Capture the cell that displays the provided text and extract its [X, Y] central coordinate. 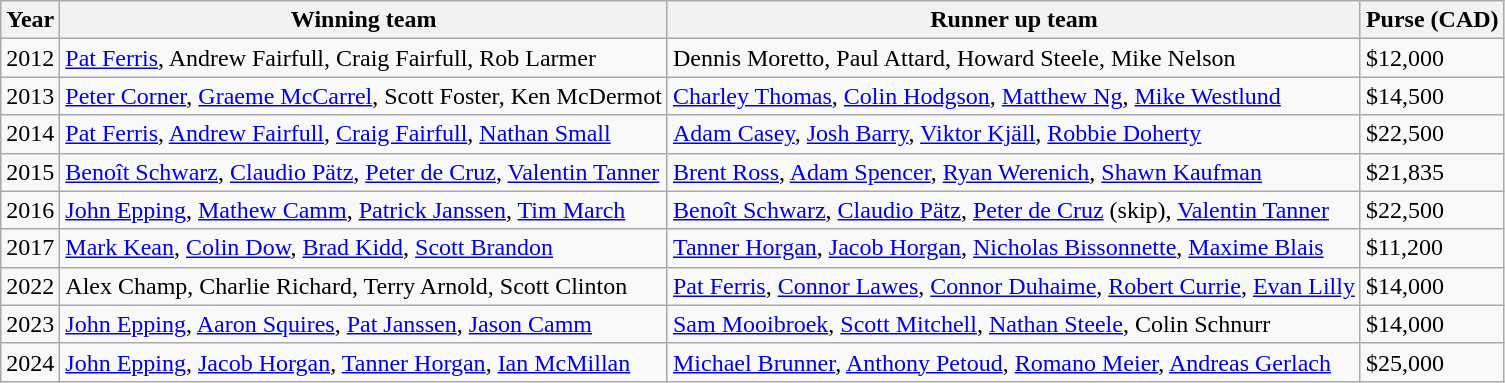
2016 [30, 210]
$11,200 [1432, 248]
Brent Ross, Adam Spencer, Ryan Werenich, Shawn Kaufman [1014, 172]
Sam Mooibroek, Scott Mitchell, Nathan Steele, Colin Schnurr [1014, 324]
Runner up team [1014, 20]
2024 [30, 362]
Michael Brunner, Anthony Petoud, Romano Meier, Andreas Gerlach [1014, 362]
2022 [30, 286]
Year [30, 20]
Peter Corner, Graeme McCarrel, Scott Foster, Ken McDermot [364, 96]
Benoît Schwarz, Claudio Pätz, Peter de Cruz (skip), Valentin Tanner [1014, 210]
2014 [30, 134]
2013 [30, 96]
Benoît Schwarz, Claudio Pätz, Peter de Cruz, Valentin Tanner [364, 172]
Dennis Moretto, Paul Attard, Howard Steele, Mike Nelson [1014, 58]
$21,835 [1432, 172]
2023 [30, 324]
Purse (CAD) [1432, 20]
Charley Thomas, Colin Hodgson, Matthew Ng, Mike Westlund [1014, 96]
Pat Ferris, Andrew Fairfull, Craig Fairfull, Rob Larmer [364, 58]
John Epping, Aaron Squires, Pat Janssen, Jason Camm [364, 324]
$14,500 [1432, 96]
Adam Casey, Josh Barry, Viktor Kjäll, Robbie Doherty [1014, 134]
$12,000 [1432, 58]
$25,000 [1432, 362]
2015 [30, 172]
John Epping, Mathew Camm, Patrick Janssen, Tim March [364, 210]
2012 [30, 58]
2017 [30, 248]
Winning team [364, 20]
Pat Ferris, Connor Lawes, Connor Duhaime, Robert Currie, Evan Lilly [1014, 286]
Pat Ferris, Andrew Fairfull, Craig Fairfull, Nathan Small [364, 134]
Alex Champ, Charlie Richard, Terry Arnold, Scott Clinton [364, 286]
Tanner Horgan, Jacob Horgan, Nicholas Bissonnette, Maxime Blais [1014, 248]
Mark Kean, Colin Dow, Brad Kidd, Scott Brandon [364, 248]
John Epping, Jacob Horgan, Tanner Horgan, Ian McMillan [364, 362]
